Scan for the cell matching the given text and deliver its [X, Y] coordinate at center. 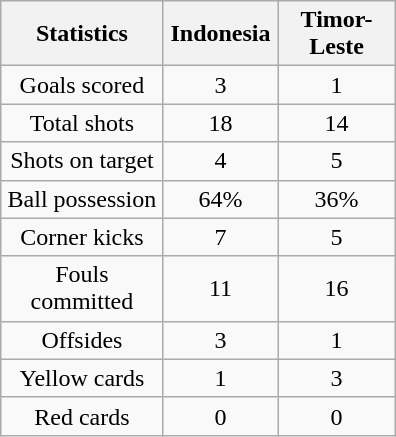
Yellow cards [82, 378]
Goals scored [82, 85]
Timor-Leste [337, 34]
Statistics [82, 34]
36% [337, 199]
Offsides [82, 340]
14 [337, 123]
Shots on target [82, 161]
64% [220, 199]
Ball possession [82, 199]
Total shots [82, 123]
Red cards [82, 416]
11 [220, 288]
7 [220, 237]
Indonesia [220, 34]
Fouls committed [82, 288]
4 [220, 161]
16 [337, 288]
18 [220, 123]
Corner kicks [82, 237]
